Locate the cell with the specified text and output its (x, y) center coordinate. 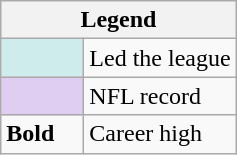
Career high (160, 134)
Bold (42, 134)
Led the league (160, 58)
Legend (118, 20)
NFL record (160, 96)
